Return (X, Y) of the center of cell containing provided text 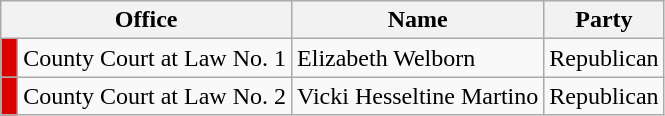
Vicki Hesseltine Martino (418, 96)
Name (418, 20)
Elizabeth Welborn (418, 58)
County Court at Law No. 2 (155, 96)
Party (604, 20)
County Court at Law No. 1 (155, 58)
Office (146, 20)
